Provide the (X, Y) coordinate of the cell's center where the given text is located.  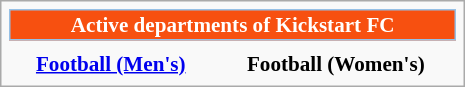
Football (Men's) (110, 63)
Active departments of Kickstart FC (232, 25)
Football (Women's) (336, 63)
